Locate the cell with the specified text and output its [X, Y] center coordinate. 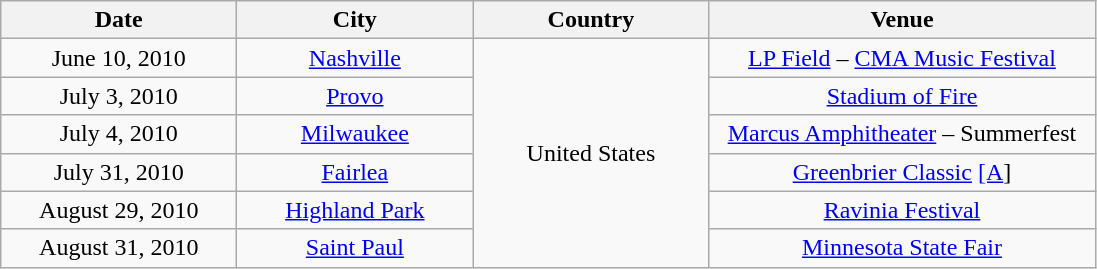
July 31, 2010 [119, 172]
Date [119, 20]
June 10, 2010 [119, 58]
Greenbrier Classic [A] [902, 172]
Ravinia Festival [902, 210]
Provo [355, 96]
August 29, 2010 [119, 210]
Saint Paul [355, 248]
Marcus Amphitheater – Summerfest [902, 134]
Venue [902, 20]
Highland Park [355, 210]
Stadium of Fire [902, 96]
July 3, 2010 [119, 96]
Country [591, 20]
July 4, 2010 [119, 134]
Minnesota State Fair [902, 248]
United States [591, 153]
City [355, 20]
Fairlea [355, 172]
August 31, 2010 [119, 248]
Milwaukee [355, 134]
Nashville [355, 58]
LP Field – CMA Music Festival [902, 58]
